Detect which cell encompasses the target text, then output its (X, Y) center coordinate. 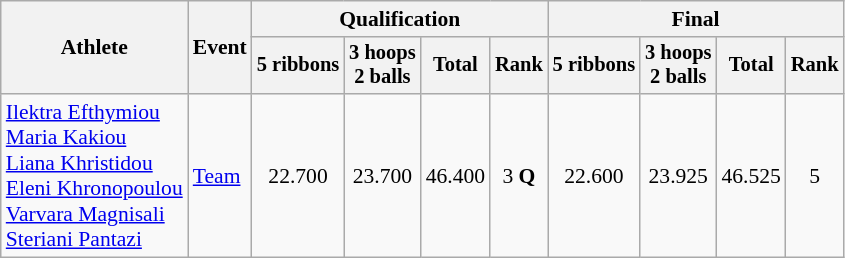
22.700 (298, 176)
Qualification (400, 19)
22.600 (594, 176)
46.525 (750, 176)
46.400 (456, 176)
Ilektra EfthymiouMaria KakiouLiana KhristidouEleni KhronopoulouVarvara MagnisaliSteriani Pantazi (94, 176)
23.700 (382, 176)
Event (220, 48)
23.925 (678, 176)
Team (220, 176)
Final (696, 19)
Athlete (94, 48)
3 Q (519, 176)
5 (815, 176)
